Return the (x, y) coordinate for the center point of the cell that contains the specified text.  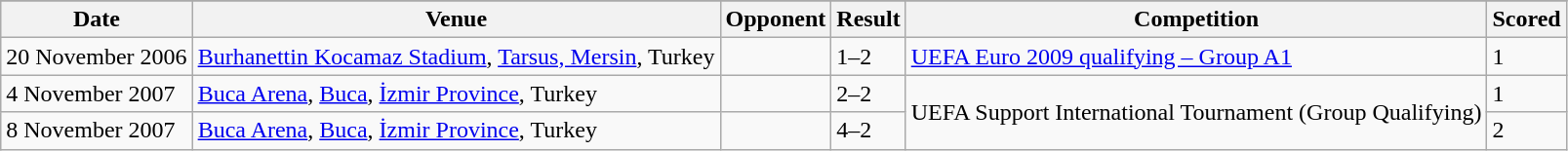
Opponent (776, 19)
UEFA Support International Tournament (Group Qualifying) (1196, 112)
Venue (457, 19)
2 (1526, 131)
Result (868, 19)
Competition (1196, 19)
Date (97, 19)
4 November 2007 (97, 94)
Scored (1526, 19)
Burhanettin Kocamaz Stadium, Tarsus, Mersin, Turkey (457, 57)
UEFA Euro 2009 qualifying – Group A1 (1196, 57)
8 November 2007 (97, 131)
4–2 (868, 131)
1–2 (868, 57)
2–2 (868, 94)
20 November 2006 (97, 57)
